Pinpoint the cell where the given text exists, returning its (X, Y) midpoint coordinate. 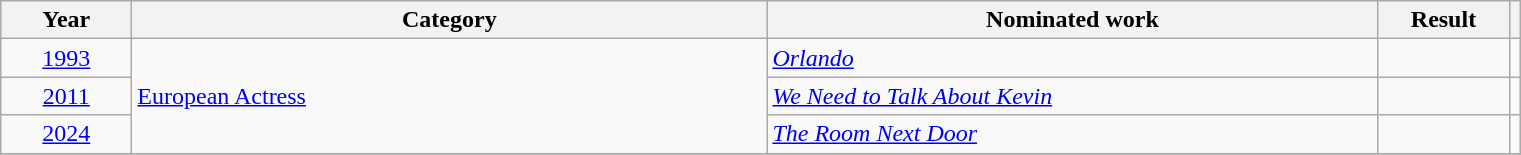
Orlando (1072, 58)
We Need to Talk About Kevin (1072, 96)
2011 (66, 96)
The Room Next Door (1072, 134)
1993 (66, 58)
Category (450, 20)
Nominated work (1072, 20)
European Actress (450, 96)
Year (66, 20)
Result (1444, 20)
2024 (66, 134)
